Detect which cell encompasses the target text, then output its (x, y) center coordinate. 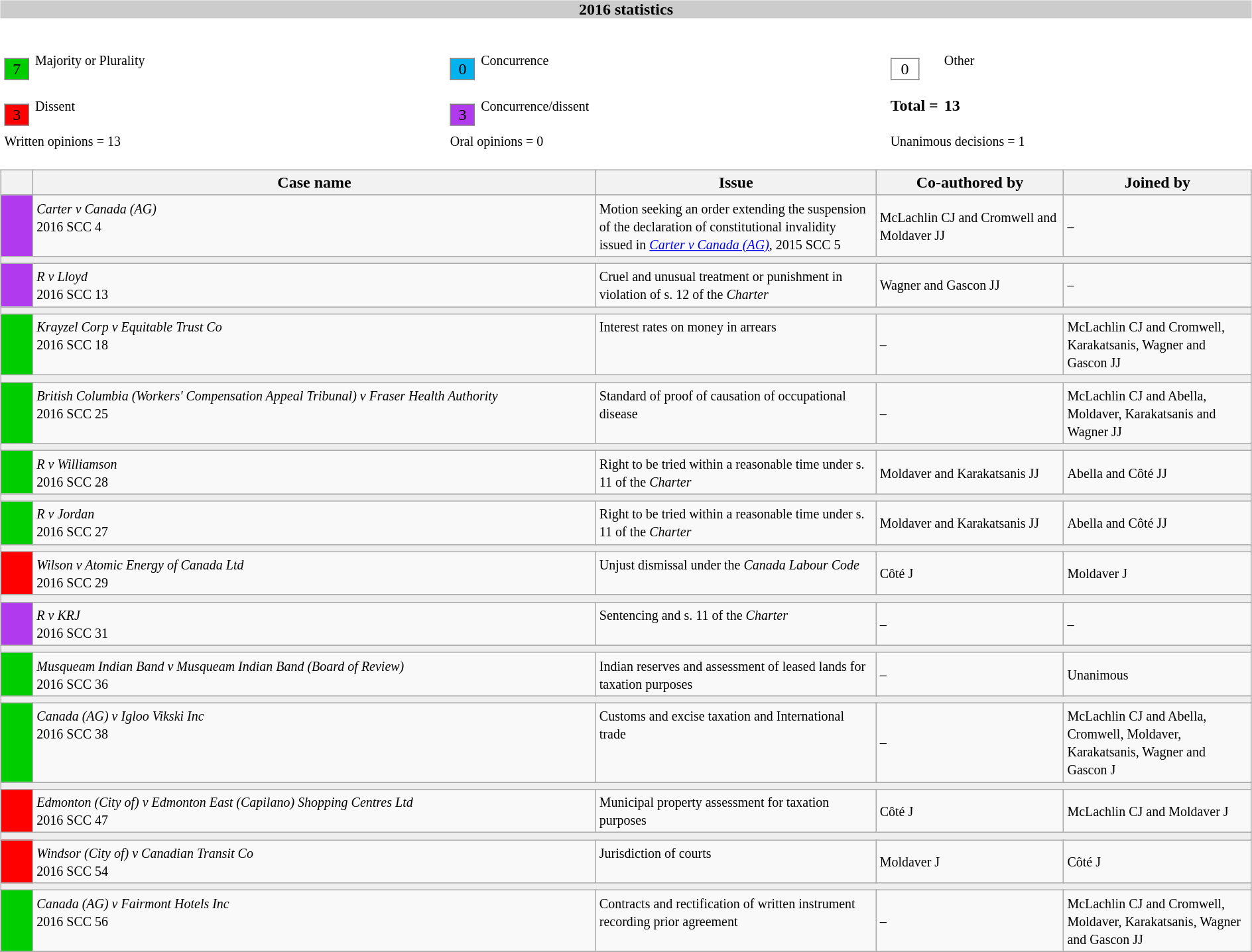
R v Lloyd 2016 SCC 13 (314, 285)
Concurrence (682, 60)
Krayzel Corp v Equitable Trust Co 2016 SCC 18 (314, 345)
Oral opinions = 0 (667, 141)
Carter v Canada (AG) 2016 SCC 4 (314, 225)
Issue (736, 182)
Windsor (City of) v Canadian Transit Co 2016 SCC 54 (314, 862)
Motion seeking an order extending the suspension of the declaration of constitutional invalidity issued in Carter v Canada (AG), 2015 SCC 5 (736, 225)
Edmonton (City of) v Edmonton East (Capilano) Shopping Centres Ltd 2016 SCC 47 (314, 811)
Other (1096, 60)
McLachlin CJ and Cromwell and Moldaver JJ (970, 225)
Jurisdiction of courts (736, 862)
2016 statistics (626, 9)
Customs and excise taxation and International trade (736, 743)
Written opinions = 13 (224, 141)
R v Williamson 2016 SCC 28 (314, 472)
McLachlin CJ and Cromwell, Karakatsanis, Wagner and Gascon JJ (1158, 345)
Joined by (1158, 182)
McLachlin CJ and Moldaver J (1158, 811)
Canada (AG) v Fairmont Hotels Inc 2016 SCC 56 (314, 921)
Canada (AG) v Igloo Vikski Inc 2016 SCC 38 (314, 743)
13 (1096, 105)
Unjust dismissal under the Canada Labour Code (736, 573)
Standard of proof of causation of occupational disease (736, 413)
Contracts and rectification of written instrument recording prior agreement (736, 921)
Total = (914, 105)
British Columbia (Workers' Compensation Appeal Tribunal) v Fraser Health Authority 2016 SCC 25 (314, 413)
McLachlin CJ and Abella, Cromwell, Moldaver, Karakatsanis, Wagner and Gascon J (1158, 743)
Musqueam Indian Band v Musqueam Indian Band (Board of Review) 2016 SCC 36 (314, 674)
Indian reserves and assessment of leased lands for taxation purposes (736, 674)
R v KRJ 2016 SCC 31 (314, 623)
Concurrence/dissent (682, 105)
Sentencing and s. 11 of the Charter (736, 623)
Cruel and unusual treatment or punishment in violation of s. 12 of the Charter (736, 285)
Unanimous decisions = 1 (1069, 141)
Majority or Plurality (240, 60)
McLachlin CJ and Cromwell, Moldaver, Karakatsanis, Wagner and Gascon JJ (1158, 921)
Interest rates on money in arrears (736, 345)
Co-authored by (970, 182)
McLachlin CJ and Abella, Moldaver, Karakatsanis and Wagner JJ (1158, 413)
Wagner and Gascon JJ (970, 285)
Municipal property assessment for taxation purposes (736, 811)
R v Jordan 2016 SCC 27 (314, 522)
Case name (314, 182)
Dissent (240, 105)
Wilson v Atomic Energy of Canada Ltd 2016 SCC 29 (314, 573)
Unanimous (1158, 674)
